From the cell containing the given text, extract its center point as (X, Y) coordinate. 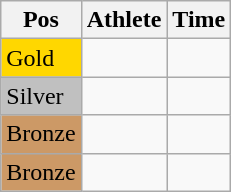
Athlete (124, 20)
Gold (41, 58)
Silver (41, 96)
Pos (41, 20)
Time (199, 20)
